Output the [X, Y] coordinate of the center of the cell containing the given text.  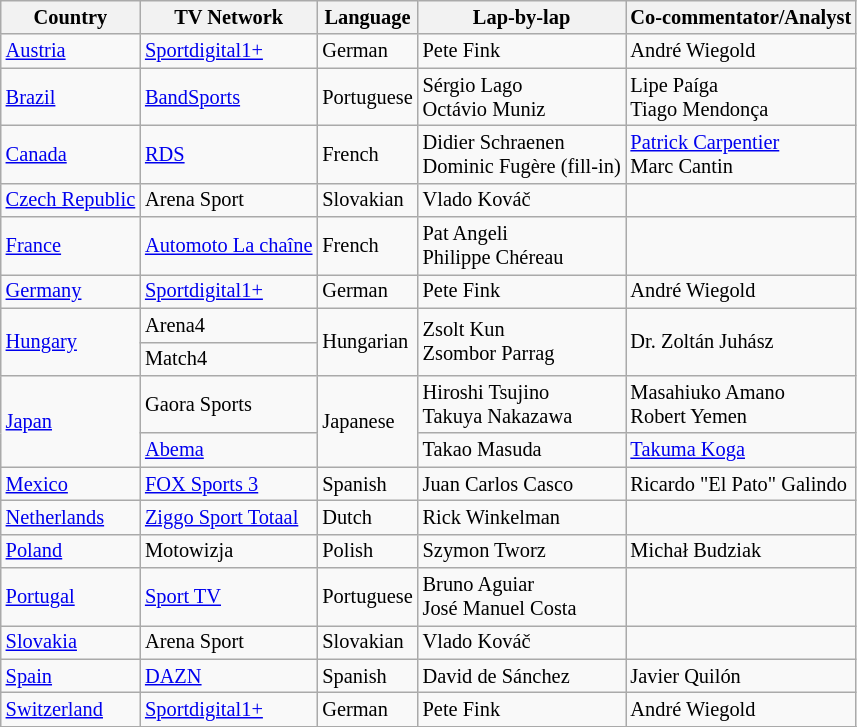
Hungarian [367, 342]
Match4 [228, 359]
Co-commentator/Analyst [742, 17]
Ziggo Sport Totaal [228, 517]
Switzerland [70, 709]
FOX Sports 3 [228, 484]
BandSports [228, 97]
Patrick CarpentierMarc Cantin [742, 154]
Dr. Zoltán Juhász [742, 342]
Arena4 [228, 325]
Bruno AguiarJosé Manuel Costa [522, 597]
Mexico [70, 484]
TV Network [228, 17]
Hiroshi TsujinoTakuya Nakazawa [522, 404]
Czech Republic [70, 200]
Hungary [70, 342]
Country [70, 17]
Takao Masuda [522, 450]
David de Sánchez [522, 676]
Automoto La chaîne [228, 246]
Austria [70, 51]
Dutch [367, 517]
Japan [70, 420]
Rick Winkelman [522, 517]
Gaora Sports [228, 404]
Sport TV [228, 597]
Pat AngeliPhilippe Chéreau [522, 246]
Spain [70, 676]
Sérgio Lago Octávio Muniz [522, 97]
Takuma Koga [742, 450]
Canada [70, 154]
Poland [70, 551]
Germany [70, 291]
Netherlands [70, 517]
Didier SchraenenDominic Fugère (fill-in) [522, 154]
Language [367, 17]
Abema [228, 450]
Lipe Paíga Tiago Mendonça [742, 97]
Ricardo "El Pato" Galindo [742, 484]
Brazil [70, 97]
Polish [367, 551]
DAZN [228, 676]
Slovakia [70, 642]
Michał Budziak [742, 551]
Motowizja [228, 551]
RDS [228, 154]
Masahiuko AmanoRobert Yemen [742, 404]
Japanese [367, 420]
France [70, 246]
Portugal [70, 597]
Lap-by-lap [522, 17]
Juan Carlos Casco [522, 484]
Zsolt KunZsombor Parrag [522, 342]
Javier Quilón [742, 676]
Szymon Tworz [522, 551]
